Provide the [X, Y] coordinate of the cell's center where the given text is located.  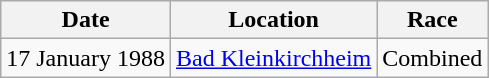
Location [273, 20]
Date [86, 20]
Bad Kleinkirchheim [273, 58]
Race [432, 20]
Combined [432, 58]
17 January 1988 [86, 58]
